Provide the (x, y) coordinate of the cell's center where the given text is located.  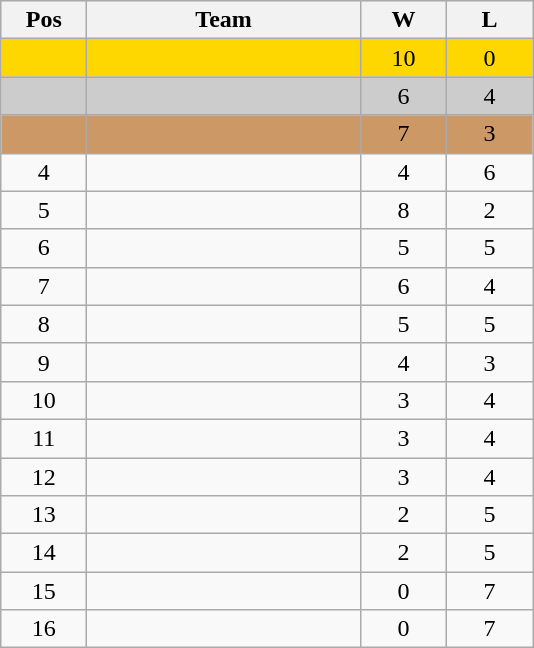
15 (44, 591)
Pos (44, 20)
13 (44, 515)
Team (224, 20)
12 (44, 477)
11 (44, 438)
L (489, 20)
W (403, 20)
9 (44, 362)
16 (44, 629)
14 (44, 553)
